Search for the cell housing the specified text and yield its [x, y] center coordinate. 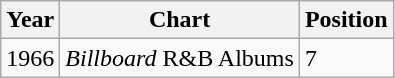
7 [346, 58]
1966 [30, 58]
Year [30, 20]
Chart [180, 20]
Billboard R&B Albums [180, 58]
Position [346, 20]
